Return the [X, Y] coordinate for the center point of the cell that contains the specified text.  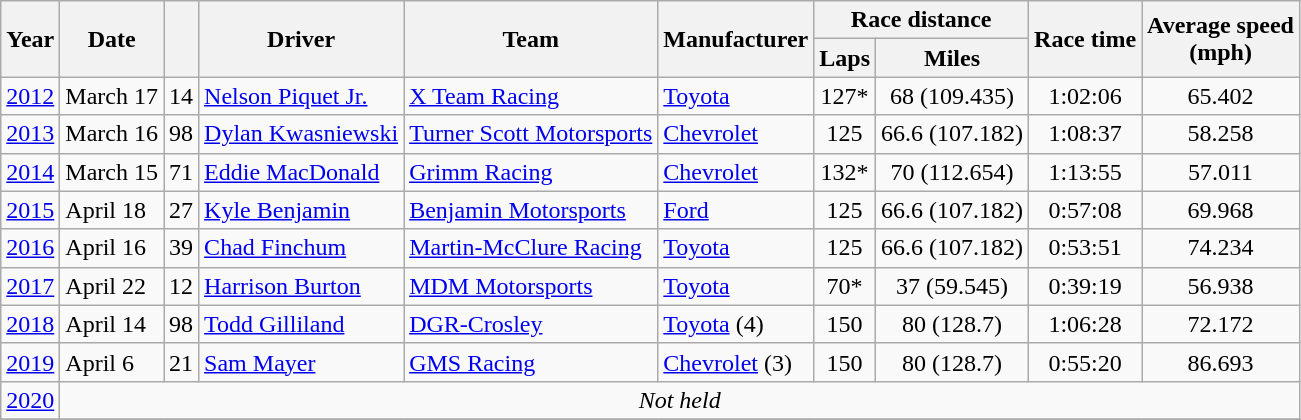
Not held [680, 400]
1:02:06 [1086, 96]
Average speed(mph) [1221, 39]
X Team Racing [531, 96]
Turner Scott Motorsports [531, 134]
2014 [30, 172]
21 [182, 362]
56.938 [1221, 286]
70* [845, 286]
Todd Gilliland [302, 324]
Benjamin Motorsports [531, 210]
Toyota (4) [736, 324]
Miles [952, 58]
71 [182, 172]
Sam Mayer [302, 362]
March 17 [112, 96]
Harrison Burton [302, 286]
April 18 [112, 210]
127* [845, 96]
2019 [30, 362]
Laps [845, 58]
1:08:37 [1086, 134]
2018 [30, 324]
April 14 [112, 324]
2017 [30, 286]
Martin-McClure Racing [531, 248]
74.234 [1221, 248]
Grimm Racing [531, 172]
2020 [30, 400]
Date [112, 39]
65.402 [1221, 96]
Chad Finchum [302, 248]
0:39:19 [1086, 286]
132* [845, 172]
Year [30, 39]
Nelson Piquet Jr. [302, 96]
Dylan Kwasniewski [302, 134]
0:53:51 [1086, 248]
April 22 [112, 286]
57.011 [1221, 172]
April 6 [112, 362]
27 [182, 210]
12 [182, 286]
0:57:08 [1086, 210]
70 (112.654) [952, 172]
39 [182, 248]
Race distance [922, 20]
2016 [30, 248]
Ford [736, 210]
37 (59.545) [952, 286]
2012 [30, 96]
1:13:55 [1086, 172]
2015 [30, 210]
Manufacturer [736, 39]
DGR-Crosley [531, 324]
Team [531, 39]
72.172 [1221, 324]
58.258 [1221, 134]
March 15 [112, 172]
GMS Racing [531, 362]
86.693 [1221, 362]
14 [182, 96]
March 16 [112, 134]
Driver [302, 39]
Kyle Benjamin [302, 210]
0:55:20 [1086, 362]
Race time [1086, 39]
2013 [30, 134]
April 16 [112, 248]
Eddie MacDonald [302, 172]
68 (109.435) [952, 96]
1:06:28 [1086, 324]
Chevrolet (3) [736, 362]
69.968 [1221, 210]
MDM Motorsports [531, 286]
